Identify which cell holds the provided text, then report its (X, Y) central coordinate. 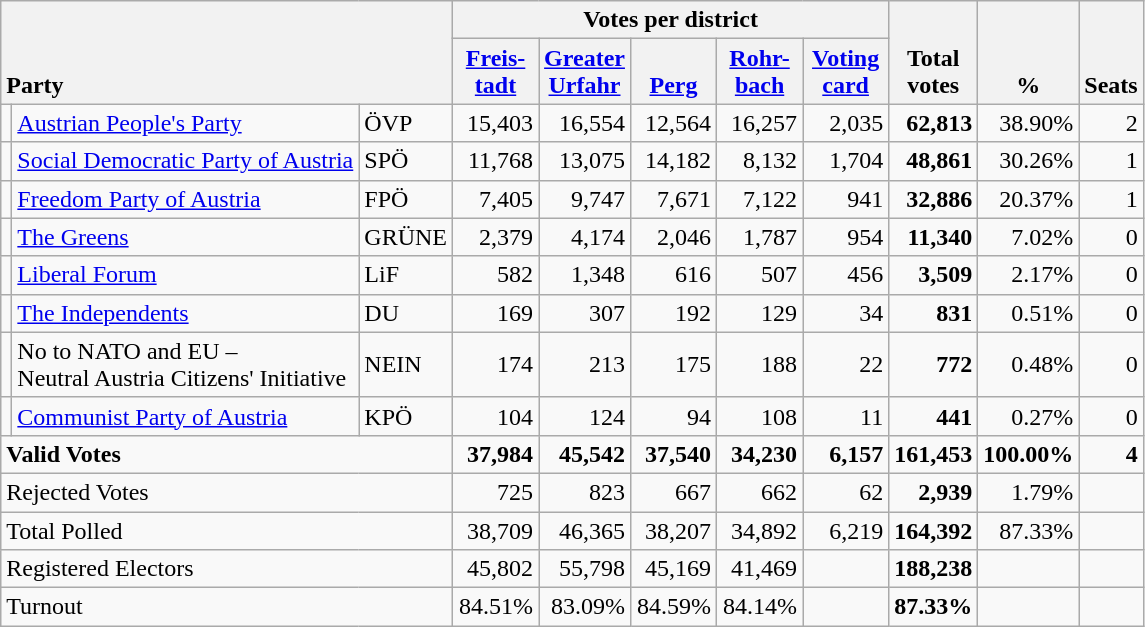
6,157 (846, 454)
84.51% (496, 607)
32,886 (934, 199)
941 (846, 199)
11,768 (496, 161)
NEIN (406, 364)
Votes per district (671, 20)
Liberal Forum (186, 275)
7,405 (496, 199)
ÖVP (406, 123)
16,257 (760, 123)
188 (760, 364)
GreaterUrfahr (585, 72)
12,564 (673, 123)
20.37% (1028, 199)
213 (585, 364)
667 (673, 492)
30.26% (1028, 161)
45,802 (496, 569)
831 (934, 313)
% (1028, 52)
124 (585, 416)
0.48% (1028, 364)
1,348 (585, 275)
38,207 (673, 531)
Registered Electors (227, 569)
4 (1111, 454)
3,509 (934, 275)
34,230 (760, 454)
No to NATO and EU –Neutral Austria Citizens' Initiative (186, 364)
6,219 (846, 531)
2,379 (496, 237)
Rejected Votes (227, 492)
2.17% (1028, 275)
DU (406, 313)
129 (760, 313)
174 (496, 364)
161,453 (934, 454)
954 (846, 237)
Rohr-bach (760, 72)
2,046 (673, 237)
11 (846, 416)
772 (934, 364)
0.27% (1028, 416)
84.14% (760, 607)
725 (496, 492)
Seats (1111, 52)
Communist Party of Austria (186, 416)
616 (673, 275)
LiF (406, 275)
84.59% (673, 607)
Turnout (227, 607)
The Independents (186, 313)
9,747 (585, 199)
41,469 (760, 569)
48,861 (934, 161)
4,174 (585, 237)
94 (673, 416)
662 (760, 492)
37,984 (496, 454)
45,169 (673, 569)
34 (846, 313)
582 (496, 275)
2 (1111, 123)
46,365 (585, 531)
Party (227, 52)
0.51% (1028, 313)
Freis-tadt (496, 72)
507 (760, 275)
Freedom Party of Austria (186, 199)
Totalvotes (934, 52)
108 (760, 416)
Votingcard (846, 72)
1,787 (760, 237)
1.79% (1028, 492)
13,075 (585, 161)
188,238 (934, 569)
GRÜNE (406, 237)
37,540 (673, 454)
823 (585, 492)
2,939 (934, 492)
2,035 (846, 123)
100.00% (1028, 454)
Valid Votes (227, 454)
Total Polled (227, 531)
Austrian People's Party (186, 123)
38,709 (496, 531)
456 (846, 275)
15,403 (496, 123)
Perg (673, 72)
22 (846, 364)
SPÖ (406, 161)
Social Democratic Party of Austria (186, 161)
307 (585, 313)
45,542 (585, 454)
169 (496, 313)
KPÖ (406, 416)
441 (934, 416)
104 (496, 416)
62 (846, 492)
16,554 (585, 123)
55,798 (585, 569)
192 (673, 313)
7.02% (1028, 237)
164,392 (934, 531)
38.90% (1028, 123)
7,671 (673, 199)
1,704 (846, 161)
175 (673, 364)
83.09% (585, 607)
11,340 (934, 237)
34,892 (760, 531)
62,813 (934, 123)
14,182 (673, 161)
FPÖ (406, 199)
The Greens (186, 237)
8,132 (760, 161)
7,122 (760, 199)
